Provide the (X, Y) coordinate of the cell's center where the given text is located.  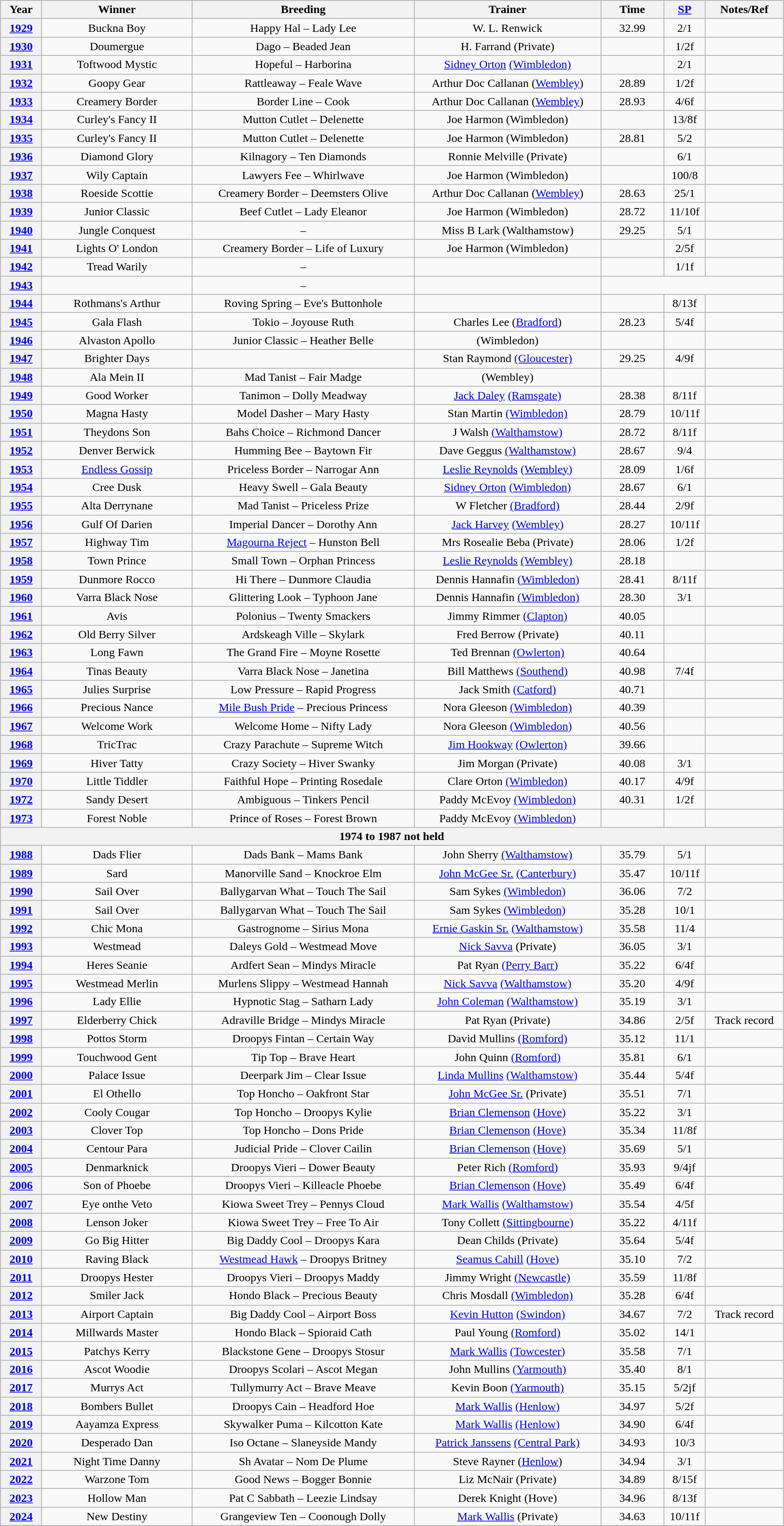
1932 (21, 83)
Small Town – Orphan Princess (303, 561)
11/4 (685, 928)
Warzone Tom (117, 1480)
Theydons Son (117, 432)
2011 (21, 1277)
Sh Avatar – Nom De Plume (303, 1461)
1948 (21, 377)
2009 (21, 1241)
El Othello (117, 1093)
Jungle Conquest (117, 230)
35.79 (632, 855)
35.93 (632, 1167)
Forest Noble (117, 818)
Touchwood Gent (117, 1057)
1955 (21, 505)
Jack Harvey (Wembley) (508, 524)
35.51 (632, 1093)
36.05 (632, 947)
Aayamza Express (117, 1425)
9/4jf (685, 1167)
2016 (21, 1369)
Winner (117, 10)
Kilnagory – Ten Diamonds (303, 156)
SP (685, 10)
Bahs Choice – Richmond Dancer (303, 432)
Millwards Master (117, 1332)
1963 (21, 653)
Chris Mosdall (Wimbledon) (508, 1296)
40.17 (632, 781)
Tanimon – Dolly Meadway (303, 395)
Jim Morgan (Private) (508, 763)
Creamery Border (117, 101)
Ardskeagh Ville – Skylark (303, 634)
Go Big Hitter (117, 1241)
H. Farrand (Private) (508, 46)
35.54 (632, 1204)
Roving Spring – Eve's Buttonhole (303, 304)
Droopys Vieri – Killeacle Phoebe (303, 1186)
28.18 (632, 561)
Daleys Gold – Westmead Move (303, 947)
Buckna Boy (117, 28)
Endless Gossip (117, 469)
Notes/Ref (744, 10)
Brighter Days (117, 359)
40.64 (632, 653)
1973 (21, 818)
13/8f (685, 120)
35.19 (632, 1002)
1996 (21, 1002)
35.12 (632, 1038)
28.44 (632, 505)
Lights O' London (117, 249)
Desperado Dan (117, 1443)
Magna Hasty (117, 414)
1964 (21, 671)
Liz McNair (Private) (508, 1480)
35.40 (632, 1369)
Droopys Vieri – Dower Beauty (303, 1167)
1942 (21, 267)
Paul Young (Romford) (508, 1332)
Elderberry Chick (117, 1020)
Rothmans's Arthur (117, 304)
1943 (21, 285)
1935 (21, 138)
28.09 (632, 469)
Hypnotic Stag – Satharn Lady (303, 1002)
1966 (21, 708)
Toftwood Mystic (117, 65)
Manorville Sand – Knockroe Elm (303, 873)
2017 (21, 1387)
Raving Black (117, 1259)
35.15 (632, 1387)
Tinas Beauty (117, 671)
Gastrognome – Sirius Mona (303, 928)
Westmead Merlin (117, 983)
Grangeview Ten – Coonough Dolly (303, 1516)
1991 (21, 910)
Good Worker (117, 395)
35.47 (632, 873)
Seamus Cahill (Hove) (508, 1259)
Droopys Scolari – Ascot Megan (303, 1369)
Mad Tanist – Priceless Prize (303, 505)
Mad Tanist – Fair Madge (303, 377)
Lady Ellie (117, 1002)
Jimmy Rimmer (Clapton) (508, 616)
Tip Top – Brave Heart (303, 1057)
28.41 (632, 579)
1950 (21, 414)
2018 (21, 1406)
Junior Classic – Heather Belle (303, 340)
1969 (21, 763)
Pottos Storm (117, 1038)
1990 (21, 892)
1937 (21, 175)
Clover Top (117, 1131)
Kevin Boon (Yarmouth) (508, 1387)
John McGee Sr. (Canterbury) (508, 873)
34.94 (632, 1461)
Droopys Hester (117, 1277)
4/11f (685, 1222)
Charles Lee (Bradford) (508, 322)
John Quinn (Romford) (508, 1057)
Welcome Work (117, 726)
2008 (21, 1222)
1934 (21, 120)
Judicial Pride – Clover Cailin (303, 1149)
2007 (21, 1204)
8/15f (685, 1480)
9/4 (685, 450)
1949 (21, 395)
Good News – Bogger Bonnie (303, 1480)
34.90 (632, 1425)
Stan Martin (Wimbledon) (508, 414)
Kiowa Sweet Trey – Free To Air (303, 1222)
Roeside Scottie (117, 193)
Trainer (508, 10)
11/1 (685, 1038)
Dunmore Rocco (117, 579)
Tony Collett (Sittingbourne) (508, 1222)
Mark Wallis (Walthamstow) (508, 1204)
Sard (117, 873)
34.96 (632, 1498)
John Mullins (Yarmouth) (508, 1369)
Doumergue (117, 46)
Westmead (117, 947)
Tokio – Joyouse Ruth (303, 322)
Patrick Janssens (Central Park) (508, 1443)
Border Line – Cook (303, 101)
Gala Flash (117, 322)
Junior Classic (117, 211)
Year (21, 10)
Palace Issue (117, 1075)
Hi There – Dunmore Claudia (303, 579)
1960 (21, 598)
1953 (21, 469)
1952 (21, 450)
Gulf Of Darien (117, 524)
Dads Bank – Mams Bank (303, 855)
35.49 (632, 1186)
Dave Geggus (Walthamstow) (508, 450)
1962 (21, 634)
2005 (21, 1167)
28.30 (632, 598)
Julies Surprise (117, 689)
Mile Bush Pride – Precious Princess (303, 708)
(Wimbledon) (508, 340)
35.59 (632, 1277)
34.63 (632, 1516)
34.93 (632, 1443)
2001 (21, 1093)
1933 (21, 101)
Big Daddy Cool – Droopys Kara (303, 1241)
1940 (21, 230)
W. L. Renwick (508, 28)
Humming Bee – Baytown Fir (303, 450)
Town Prince (117, 561)
35.10 (632, 1259)
2004 (21, 1149)
Tread Warily (117, 267)
40.71 (632, 689)
Ted Brennan (Owlerton) (508, 653)
Crazy Society – Hiver Swanky (303, 763)
2022 (21, 1480)
Goopy Gear (117, 83)
Ardfert Sean – Mindys Miracle (303, 965)
35.64 (632, 1241)
Wily Captain (117, 175)
Pat C Sabbath – Leezie Lindsay (303, 1498)
35.69 (632, 1149)
Airport Captain (117, 1314)
1959 (21, 579)
10/1 (685, 910)
1972 (21, 799)
Highway Tim (117, 543)
Sandy Desert (117, 799)
28.06 (632, 543)
35.34 (632, 1131)
Mark Wallis (Private) (508, 1516)
1944 (21, 304)
Cree Dusk (117, 487)
John Sherry (Walthamstow) (508, 855)
Kevin Hutton (Swindon) (508, 1314)
35.02 (632, 1332)
Dago – Beaded Jean (303, 46)
Heavy Swell – Gala Beauty (303, 487)
7/4f (685, 671)
2015 (21, 1351)
2/9f (685, 505)
Mrs Rosealie Beba (Private) (508, 543)
34.67 (632, 1314)
John McGee Sr. (Private) (508, 1093)
1957 (21, 543)
1951 (21, 432)
32.99 (632, 28)
1968 (21, 744)
Varra Black Nose – Janetina (303, 671)
34.97 (632, 1406)
Happy Hal – Lady Lee (303, 28)
Avis (117, 616)
Crazy Parachute – Supreme Witch (303, 744)
1998 (21, 1038)
Droopys Fintan – Certain Way (303, 1038)
New Destiny (117, 1516)
Steve Rayner (Henlow) (508, 1461)
Beef Cutlet – Lady Eleanor (303, 211)
2012 (21, 1296)
Big Daddy Cool – Airport Boss (303, 1314)
35.81 (632, 1057)
Top Honcho – Dons Pride (303, 1131)
40.11 (632, 634)
Ambiguous – Tinkers Pencil (303, 799)
Nick Savva (Walthamstow) (508, 983)
Breeding (303, 10)
2006 (21, 1186)
1945 (21, 322)
2014 (21, 1332)
Chic Mona (117, 928)
5/2f (685, 1406)
40.39 (632, 708)
Clare Orton (Wimbledon) (508, 781)
Priceless Border – Narrogar Ann (303, 469)
Polonius – Twenty Smackers (303, 616)
1965 (21, 689)
1993 (21, 947)
2000 (21, 1075)
35.20 (632, 983)
Ala Mein II (117, 377)
Hondo Black – Spioraid Cath (303, 1332)
Pat Ryan (Perry Barr) (508, 965)
Mark Wallis (Towcester) (508, 1351)
Denver Berwick (117, 450)
1999 (21, 1057)
Hollow Man (117, 1498)
Dean Childs (Private) (508, 1241)
2024 (21, 1516)
34.89 (632, 1480)
35.44 (632, 1075)
Jack Daley (Ramsgate) (508, 395)
Jim Hookway (Owlerton) (508, 744)
1956 (21, 524)
Hondo Black – Precious Beauty (303, 1296)
Welcome Home – Nifty Lady (303, 726)
Imperial Dancer – Dorothy Ann (303, 524)
Patchys Kerry (117, 1351)
Lenson Joker (117, 1222)
1974 to 1987 not held (392, 837)
1939 (21, 211)
4/6f (685, 101)
1930 (21, 46)
Hopeful – Harborina (303, 65)
Cooly Cougar (117, 1112)
Old Berry Silver (117, 634)
25/1 (685, 193)
1936 (21, 156)
Top Honcho – Oakfront Star (303, 1093)
Alta Derrynane (117, 505)
2023 (21, 1498)
100/8 (685, 175)
36.06 (632, 892)
Night Time Danny (117, 1461)
2020 (21, 1443)
Derek Knight (Hove) (508, 1498)
1992 (21, 928)
Deerpark Jim – Clear Issue (303, 1075)
1/1f (685, 267)
Jack Smith (Catford) (508, 689)
1946 (21, 340)
Glittering Look – Typhoon Jane (303, 598)
2021 (21, 1461)
2019 (21, 1425)
2013 (21, 1314)
(Wembley) (508, 377)
Skywalker Puma – Kilcotton Kate (303, 1425)
Ronnie Melville (Private) (508, 156)
Ernie Gaskin Sr. (Walthamstow) (508, 928)
Bombers Bullet (117, 1406)
28.23 (632, 322)
11/10f (685, 211)
40.05 (632, 616)
John Coleman (Walthamstow) (508, 1002)
Eye onthe Veto (117, 1204)
Peter Rich (Romford) (508, 1167)
Murrys Act (117, 1387)
2010 (21, 1259)
Pat Ryan (Private) (508, 1020)
The Grand Fire – Moyne Rosette (303, 653)
Low Pressure – Rapid Progress (303, 689)
1958 (21, 561)
Little Tiddler (117, 781)
Heres Seanie (117, 965)
Varra Black Nose (117, 598)
Linda Mullins (Walthamstow) (508, 1075)
1989 (21, 873)
Droopys Cain – Headford Hoe (303, 1406)
Murlens Slippy – Westmead Hannah (303, 983)
Precious Nance (117, 708)
1/6f (685, 469)
Fred Berrow (Private) (508, 634)
Kiowa Sweet Trey – Pennys Cloud (303, 1204)
Son of Phoebe (117, 1186)
Faithful Hope – Printing Rosedale (303, 781)
Miss B Lark (Walthamstow) (508, 230)
Iso Octane – Slaneyside Mandy (303, 1443)
4/5f (685, 1204)
Stan Raymond (Gloucester) (508, 359)
1970 (21, 781)
Westmead Hawk – Droopys Britney (303, 1259)
28.63 (632, 193)
1947 (21, 359)
Jimmy Wright (Newcastle) (508, 1277)
Magourna Reject – Hunston Bell (303, 543)
Model Dasher – Mary Hasty (303, 414)
1929 (21, 28)
Time (632, 10)
28.38 (632, 395)
28.81 (632, 138)
34.86 (632, 1020)
28.89 (632, 83)
1941 (21, 249)
2003 (21, 1131)
Diamond Glory (117, 156)
14/1 (685, 1332)
1961 (21, 616)
1995 (21, 983)
Adraville Bridge – Mindys Miracle (303, 1020)
Creamery Border – Life of Luxury (303, 249)
1938 (21, 193)
Alvaston Apollo (117, 340)
Hiver Tatty (117, 763)
1967 (21, 726)
40.98 (632, 671)
Tullymurry Act – Brave Meave (303, 1387)
J Walsh (Walthamstow) (508, 432)
Blackstone Gene – Droopys Stosur (303, 1351)
10/3 (685, 1443)
Prince of Roses – Forest Brown (303, 818)
Denmarknick (117, 1167)
Droopys Vieri – Droopys Maddy (303, 1277)
8/1 (685, 1369)
1997 (21, 1020)
W Fletcher (Bradford) (508, 505)
Ascot Woodie (117, 1369)
Bill Matthews (Southend) (508, 671)
Smiler Jack (117, 1296)
David Mullins (Romford) (508, 1038)
1994 (21, 965)
28.93 (632, 101)
Centour Para (117, 1149)
28.27 (632, 524)
TricTrac (117, 744)
1988 (21, 855)
Top Honcho – Droopys Kylie (303, 1112)
1954 (21, 487)
5/2jf (685, 1387)
Nick Savva (Private) (508, 947)
Creamery Border – Deemsters Olive (303, 193)
Long Fawn (117, 653)
40.31 (632, 799)
Dads Flier (117, 855)
Lawyers Fee – Whirlwave (303, 175)
39.66 (632, 744)
40.56 (632, 726)
40.08 (632, 763)
5/2 (685, 138)
1931 (21, 65)
28.79 (632, 414)
2002 (21, 1112)
Rattleaway – Feale Wave (303, 83)
